From the cell containing the given text, extract its center point as [X, Y] coordinate. 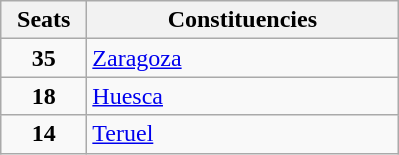
Seats [44, 20]
18 [44, 96]
Zaragoza [242, 58]
14 [44, 134]
35 [44, 58]
Teruel [242, 134]
Constituencies [242, 20]
Huesca [242, 96]
